Return the [X, Y] coordinate for the center point of the cell that contains the specified text.  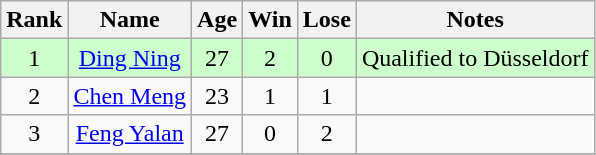
3 [34, 134]
Feng Yalan [130, 134]
Ding Ning [130, 58]
Rank [34, 20]
Age [218, 20]
23 [218, 96]
Name [130, 20]
Win [270, 20]
Notes [475, 20]
Lose [326, 20]
Qualified to Düsseldorf [475, 58]
Chen Meng [130, 96]
